Provide the (x, y) coordinate of the cell's center where the given text is located.  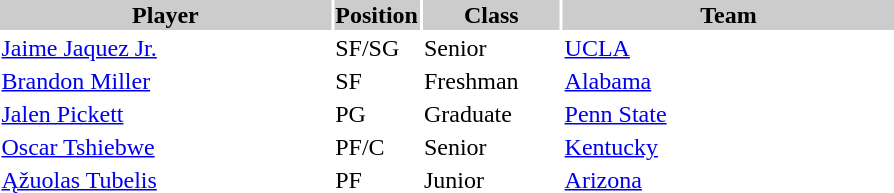
Penn State (728, 114)
Jalen Pickett (166, 114)
SF/SG (377, 48)
Alabama (728, 81)
PF/C (377, 147)
Team (728, 15)
Class (491, 15)
Jaime Jaquez Jr. (166, 48)
Kentucky (728, 147)
Freshman (491, 81)
Player (166, 15)
Brandon Miller (166, 81)
Oscar Tshiebwe (166, 147)
Position (377, 15)
Graduate (491, 114)
SF (377, 81)
UCLA (728, 48)
PG (377, 114)
